For the text-containing cell, return its midpoint in (x, y) coordinate format. 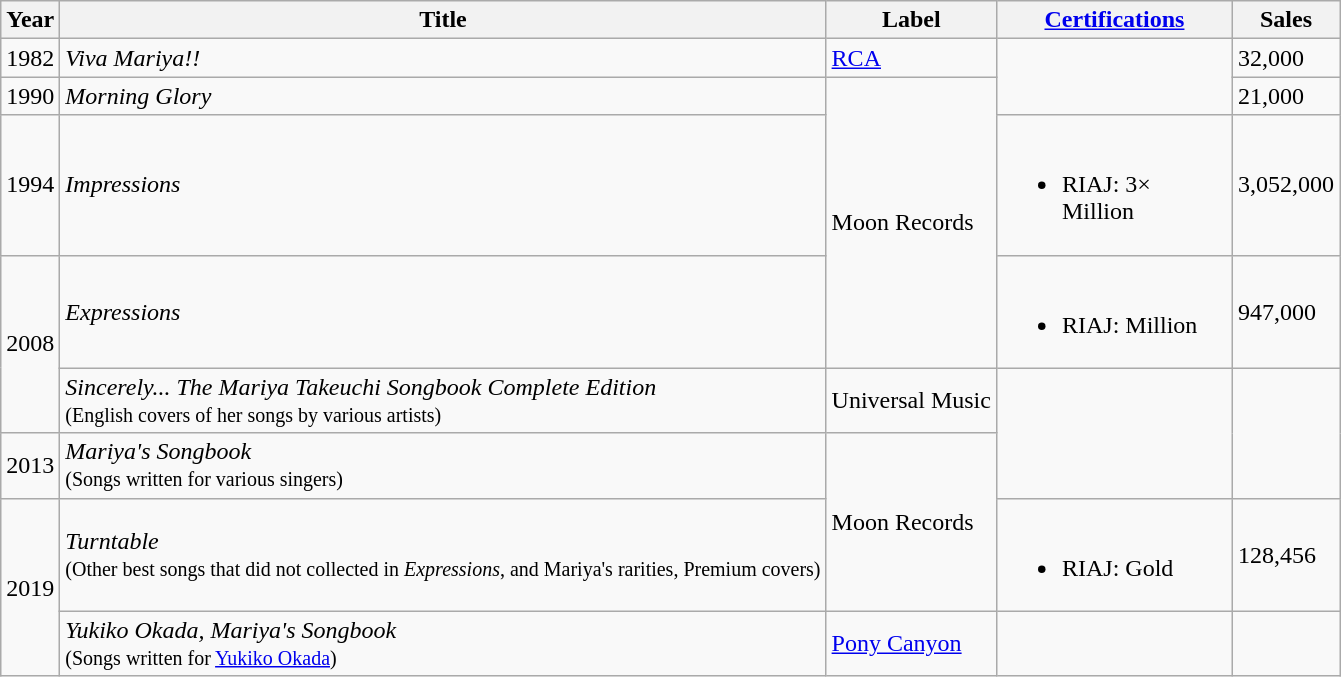
Certifications (1114, 20)
Year (30, 20)
Mariya's Songbook (Songs written for various singers) (443, 466)
Label (911, 20)
Morning Glory (443, 96)
RIAJ: Million (1114, 312)
947,000 (1286, 312)
21,000 (1286, 96)
1994 (30, 185)
2008 (30, 344)
1990 (30, 96)
Impressions (443, 185)
2013 (30, 466)
Title (443, 20)
Yukiko Okada, Mariya's Songbook (Songs written for Yukiko Okada) (443, 644)
Sincerely... The Mariya Takeuchi Songbook Complete Edition (English covers of her songs by various artists) (443, 400)
RIAJ: Gold (1114, 554)
3,052,000 (1286, 185)
Turntable (Other best songs that did not collected in Expressions, and Mariya's rarities, Premium covers) (443, 554)
Pony Canyon (911, 644)
2019 (30, 587)
Universal Music (911, 400)
1982 (30, 58)
Expressions (443, 312)
RCA (911, 58)
Sales (1286, 20)
RIAJ: 3× Million (1114, 185)
128,456 (1286, 554)
32,000 (1286, 58)
Viva Mariya!! (443, 58)
